Return (X, Y) of the center of cell containing provided text 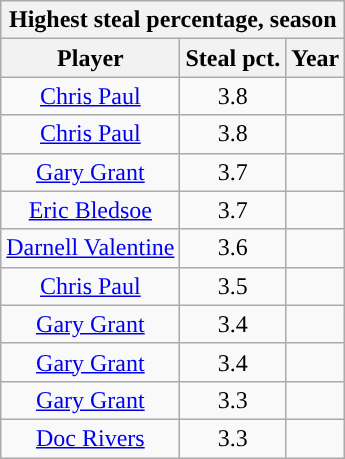
Eric Bledsoe (90, 210)
Year (316, 58)
3.6 (233, 248)
Darnell Valentine (90, 248)
Steal pct. (233, 58)
3.5 (233, 286)
Highest steal percentage, season (173, 20)
Doc Rivers (90, 438)
Player (90, 58)
